Search for the cell housing the specified text and yield its (x, y) center coordinate. 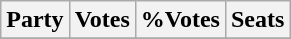
Party (35, 20)
Votes (102, 20)
%Votes (180, 20)
Seats (257, 20)
